Locate the cell with the specified text and output its [x, y] center coordinate. 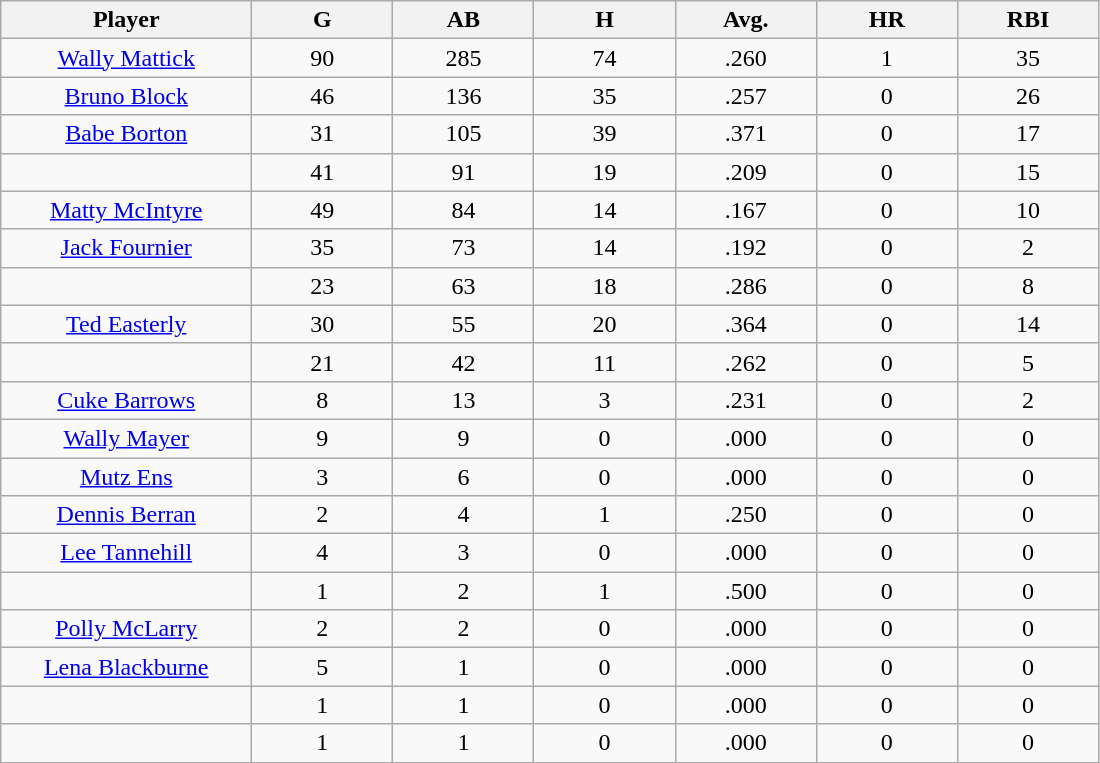
39 [604, 134]
46 [322, 96]
74 [604, 58]
Jack Fournier [126, 248]
G [322, 20]
15 [1028, 172]
18 [604, 286]
26 [1028, 96]
31 [322, 134]
Lena Blackburne [126, 667]
17 [1028, 134]
285 [464, 58]
41 [322, 172]
Matty McIntyre [126, 210]
.250 [746, 515]
.192 [746, 248]
105 [464, 134]
.262 [746, 362]
Wally Mayer [126, 438]
Lee Tannehill [126, 553]
20 [604, 324]
19 [604, 172]
136 [464, 96]
63 [464, 286]
Mutz Ens [126, 477]
13 [464, 400]
42 [464, 362]
11 [604, 362]
21 [322, 362]
6 [464, 477]
91 [464, 172]
.167 [746, 210]
55 [464, 324]
AB [464, 20]
Polly McLarry [126, 629]
90 [322, 58]
10 [1028, 210]
30 [322, 324]
Avg. [746, 20]
.364 [746, 324]
84 [464, 210]
H [604, 20]
Babe Borton [126, 134]
HR [886, 20]
Cuke Barrows [126, 400]
RBI [1028, 20]
73 [464, 248]
.260 [746, 58]
.231 [746, 400]
23 [322, 286]
Bruno Block [126, 96]
.500 [746, 591]
Dennis Berran [126, 515]
.371 [746, 134]
Wally Mattick [126, 58]
.257 [746, 96]
49 [322, 210]
Player [126, 20]
Ted Easterly [126, 324]
.286 [746, 286]
.209 [746, 172]
